Detect which cell encompasses the target text, then output its (x, y) center coordinate. 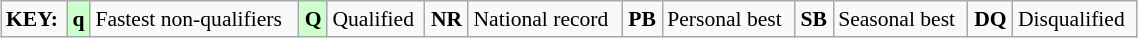
KEY: (34, 19)
q (78, 19)
DQ (990, 19)
National record (545, 19)
SB (814, 19)
NR (447, 19)
Disqualified (1075, 19)
Qualified (376, 19)
Seasonal best (900, 19)
PB (642, 19)
Q (314, 19)
Fastest non-qualifiers (194, 19)
Personal best (728, 19)
